Find where the given text appears and provide that cell's center as [x, y] coordinate. 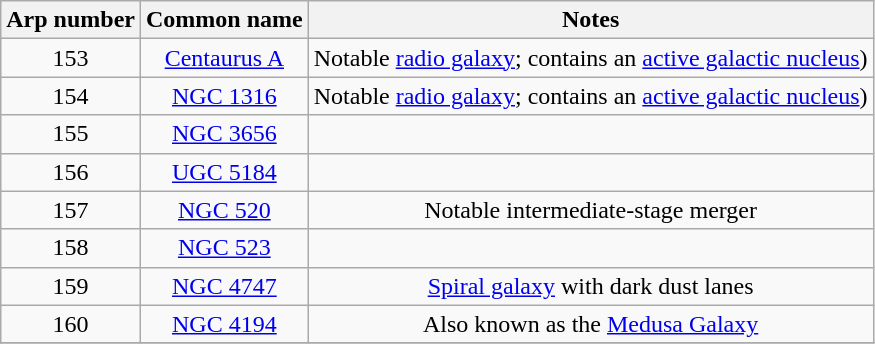
158 [71, 248]
NGC 4747 [224, 286]
Centaurus A [224, 58]
156 [71, 172]
Also known as the Medusa Galaxy [590, 324]
157 [71, 210]
Notable intermediate-stage merger [590, 210]
153 [71, 58]
UGC 5184 [224, 172]
155 [71, 134]
NGC 523 [224, 248]
NGC 3656 [224, 134]
NGC 520 [224, 210]
160 [71, 324]
Arp number [71, 20]
154 [71, 96]
Common name [224, 20]
159 [71, 286]
Spiral galaxy with dark dust lanes [590, 286]
Notes [590, 20]
NGC 4194 [224, 324]
NGC 1316 [224, 96]
